Identify which cell holds the provided text, then report its [X, Y] central coordinate. 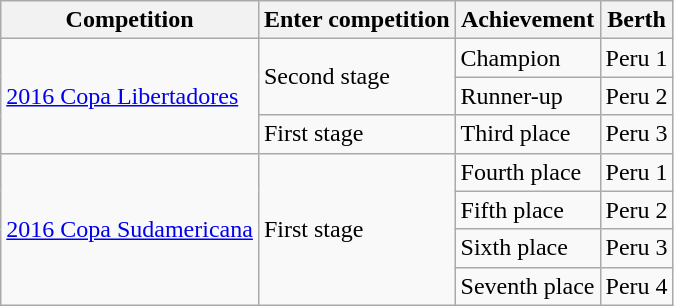
Berth [636, 20]
Peru 4 [636, 286]
Achievement [528, 20]
2016 Copa Libertadores [130, 96]
Fifth place [528, 210]
Champion [528, 58]
Second stage [356, 77]
Third place [528, 134]
Fourth place [528, 172]
Seventh place [528, 286]
Enter competition [356, 20]
Competition [130, 20]
Sixth place [528, 248]
Runner-up [528, 96]
2016 Copa Sudamericana [130, 229]
